Return (X, Y) of the center of cell containing provided text 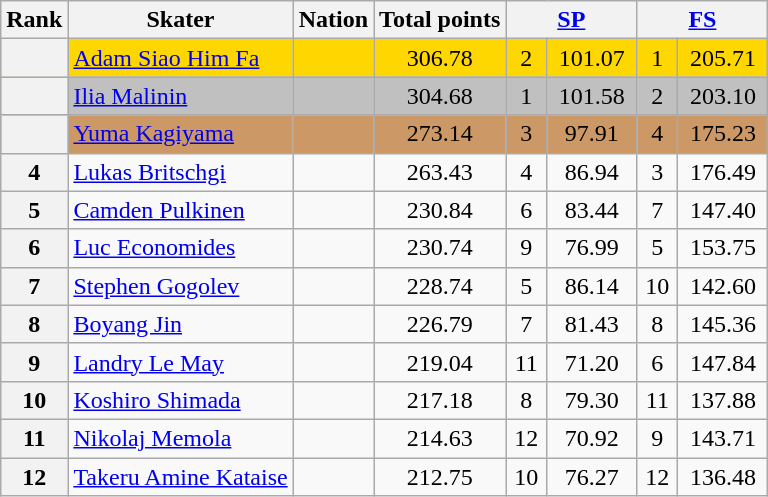
Stephen Gogolev (180, 286)
142.60 (723, 286)
Takeru Amine Kataise (180, 477)
79.30 (592, 400)
Landry Le May (180, 362)
147.40 (723, 210)
Yuma Kagiyama (180, 134)
Lukas Britschgi (180, 172)
230.74 (440, 248)
136.48 (723, 477)
76.99 (592, 248)
101.07 (592, 58)
76.27 (592, 477)
147.84 (723, 362)
81.43 (592, 324)
226.79 (440, 324)
Adam Siao Him Fa (180, 58)
153.75 (723, 248)
143.71 (723, 438)
Total points (440, 20)
Ilia Malinin (180, 96)
101.58 (592, 96)
219.04 (440, 362)
304.68 (440, 96)
205.71 (723, 58)
Skater (180, 20)
306.78 (440, 58)
214.63 (440, 438)
217.18 (440, 400)
175.23 (723, 134)
212.75 (440, 477)
203.10 (723, 96)
SP (572, 20)
230.84 (440, 210)
71.20 (592, 362)
86.14 (592, 286)
145.36 (723, 324)
Nation (333, 20)
FS (702, 20)
Boyang Jin (180, 324)
228.74 (440, 286)
137.88 (723, 400)
97.91 (592, 134)
176.49 (723, 172)
83.44 (592, 210)
Luc Economides (180, 248)
70.92 (592, 438)
273.14 (440, 134)
Rank (34, 20)
Koshiro Shimada (180, 400)
Camden Pulkinen (180, 210)
86.94 (592, 172)
263.43 (440, 172)
Nikolaj Memola (180, 438)
